Detect which cell encompasses the target text, then output its (x, y) center coordinate. 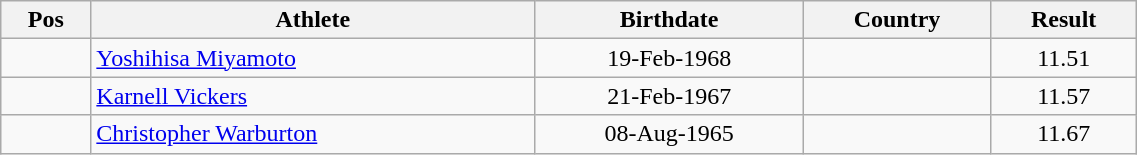
21-Feb-1967 (670, 96)
11.57 (1064, 96)
Birthdate (670, 20)
11.51 (1064, 58)
Karnell Vickers (313, 96)
Athlete (313, 20)
Yoshihisa Miyamoto (313, 58)
Country (898, 20)
Pos (46, 20)
Result (1064, 20)
19-Feb-1968 (670, 58)
Christopher Warburton (313, 134)
11.67 (1064, 134)
08-Aug-1965 (670, 134)
